Detect which cell encompasses the target text, then output its [X, Y] center coordinate. 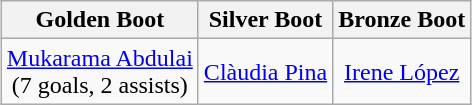
Silver Boot [265, 20]
Bronze Boot [402, 20]
Mukarama Abdulai(7 goals, 2 assists) [100, 72]
Golden Boot [100, 20]
Irene López [402, 72]
Clàudia Pina [265, 72]
